Capture the cell that displays the provided text and extract its (X, Y) central coordinate. 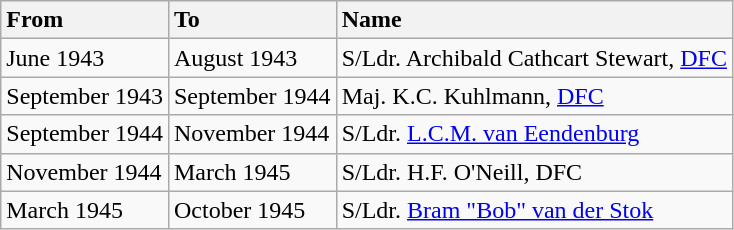
Name (534, 20)
September 1943 (85, 96)
From (85, 20)
S/Ldr. Archibald Cathcart Stewart, DFC (534, 58)
June 1943 (85, 58)
Maj. K.C. Kuhlmann, DFC (534, 96)
August 1943 (252, 58)
To (252, 20)
October 1945 (252, 210)
S/Ldr. H.F. O'Neill, DFC (534, 172)
S/Ldr. L.C.M. van Eendenburg (534, 134)
S/Ldr. Bram "Bob" van der Stok (534, 210)
